Locate the cell with the specified text and output its (X, Y) center coordinate. 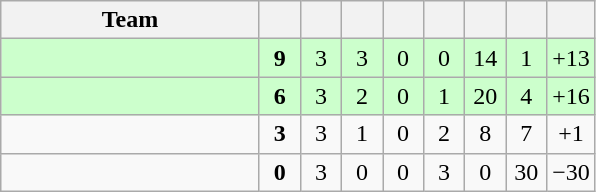
+1 (572, 134)
8 (486, 134)
+16 (572, 96)
14 (486, 58)
−30 (572, 172)
30 (526, 172)
4 (526, 96)
Team (130, 20)
9 (280, 58)
7 (526, 134)
20 (486, 96)
+13 (572, 58)
6 (280, 96)
